Scan for the cell matching the given text and deliver its (X, Y) coordinate at center. 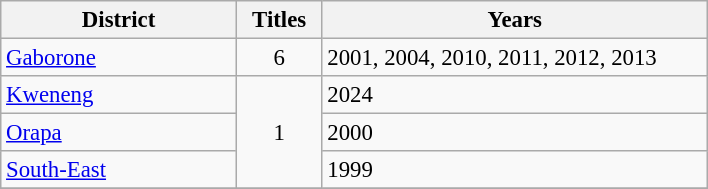
2000 (515, 133)
1999 (515, 170)
1 (279, 132)
Orapa (119, 133)
2024 (515, 95)
Kweneng (119, 95)
Titles (279, 20)
2001, 2004, 2010, 2011, 2012, 2013 (515, 58)
Gaborone (119, 58)
South-East (119, 170)
District (119, 20)
6 (279, 58)
Years (515, 20)
